Return the (x, y) coordinate for the center point of the cell that contains the specified text.  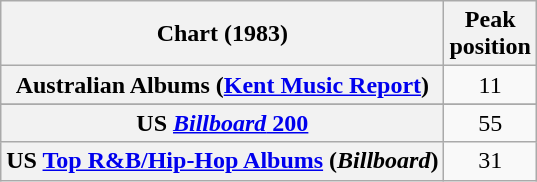
11 (490, 85)
55 (490, 123)
US Top R&B/Hip-Hop Albums (Billboard) (222, 161)
Chart (1983) (222, 34)
US Billboard 200 (222, 123)
Australian Albums (Kent Music Report) (222, 85)
Peakposition (490, 34)
31 (490, 161)
